Scan for the cell matching the given text and deliver its (X, Y) coordinate at center. 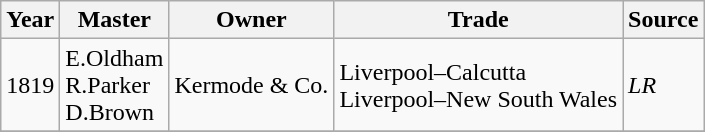
Liverpool–CalcuttaLiverpool–New South Wales (478, 85)
Master (114, 20)
E.OldhamR.ParkerD.Brown (114, 85)
Trade (478, 20)
Kermode & Co. (252, 85)
Source (664, 20)
1819 (30, 85)
Owner (252, 20)
LR (664, 85)
Year (30, 20)
